Find where the given text appears and provide that cell's center as [x, y] coordinate. 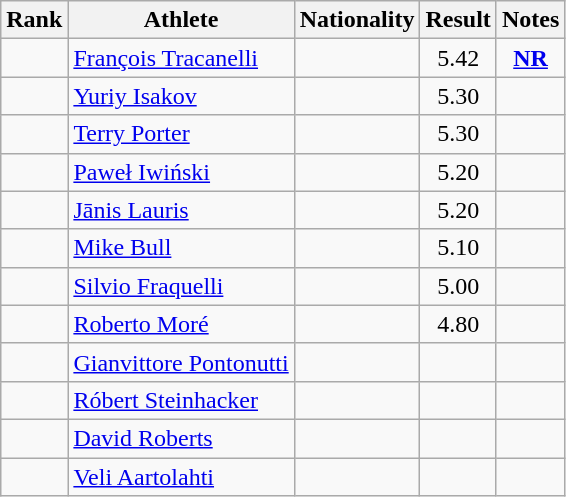
Athlete [181, 20]
5.42 [458, 58]
Roberto Moré [181, 324]
Notes [530, 20]
Róbert Steinhacker [181, 400]
Result [458, 20]
5.00 [458, 286]
François Tracanelli [181, 58]
5.10 [458, 248]
NR [530, 58]
Paweł Iwiński [181, 172]
Gianvittore Pontonutti [181, 362]
Veli Aartolahti [181, 477]
Nationality [357, 20]
Terry Porter [181, 134]
Yuriy Isakov [181, 96]
4.80 [458, 324]
Mike Bull [181, 248]
Jānis Lauris [181, 210]
Rank [34, 20]
Silvio Fraquelli [181, 286]
David Roberts [181, 438]
